Identify which cell holds the provided text, then report its (x, y) central coordinate. 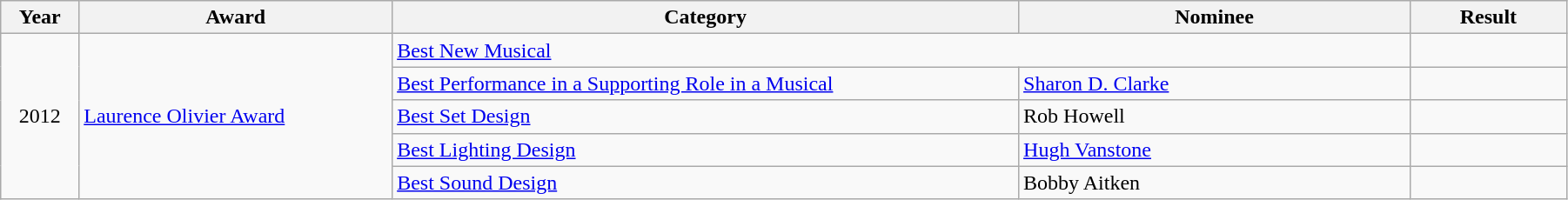
Best Sound Design (706, 183)
Laurence Olivier Award (236, 117)
Best New Musical (901, 50)
2012 (40, 117)
Category (706, 17)
Bobby Aitken (1215, 183)
Best Set Design (706, 117)
Result (1488, 17)
Hugh Vanstone (1215, 150)
Year (40, 17)
Rob Howell (1215, 117)
Nominee (1215, 17)
Best Performance in a Supporting Role in a Musical (706, 83)
Sharon D. Clarke (1215, 83)
Best Lighting Design (706, 150)
Award (236, 17)
